Find where the given text appears and provide that cell's center as [x, y] coordinate. 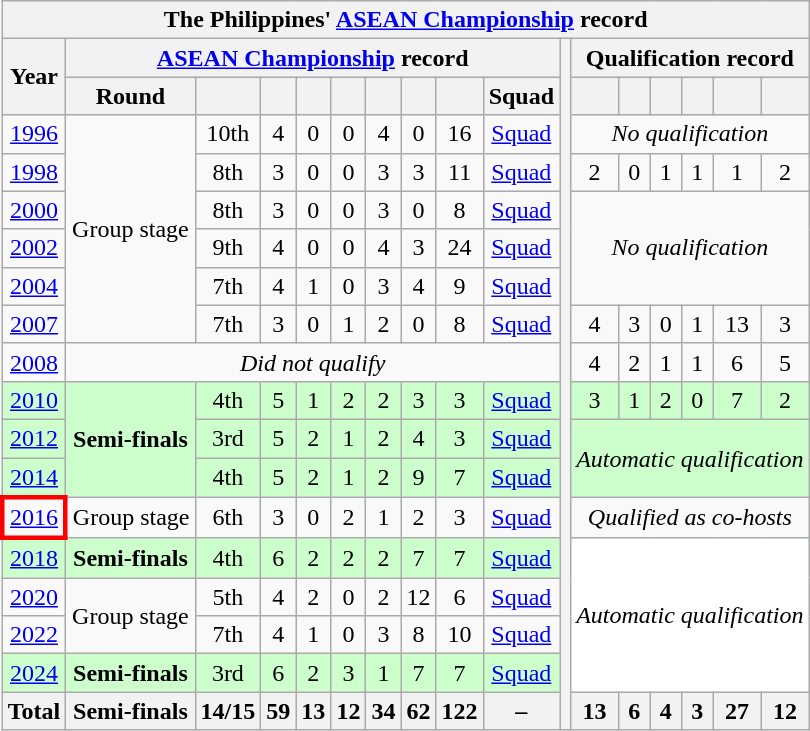
10th [228, 134]
Did not qualify [313, 362]
Year [34, 77]
2012 [34, 438]
6th [228, 518]
2016 [34, 518]
2000 [34, 210]
2018 [34, 558]
14/15 [228, 711]
2014 [34, 478]
2024 [34, 673]
Round [130, 96]
Qualification record [690, 58]
2008 [34, 362]
59 [278, 711]
10 [460, 635]
The Philippines' ASEAN Championship record [406, 20]
9th [228, 248]
2002 [34, 248]
24 [460, 248]
5th [228, 597]
27 [737, 711]
62 [418, 711]
2022 [34, 635]
– [521, 711]
122 [460, 711]
34 [384, 711]
2004 [34, 286]
Qualified as co-hosts [690, 518]
Total [34, 711]
ASEAN Championship record [313, 58]
2020 [34, 597]
1996 [34, 134]
16 [460, 134]
2010 [34, 400]
2007 [34, 324]
1998 [34, 172]
11 [460, 172]
